Pinpoint the cell where the given text exists, returning its [x, y] midpoint coordinate. 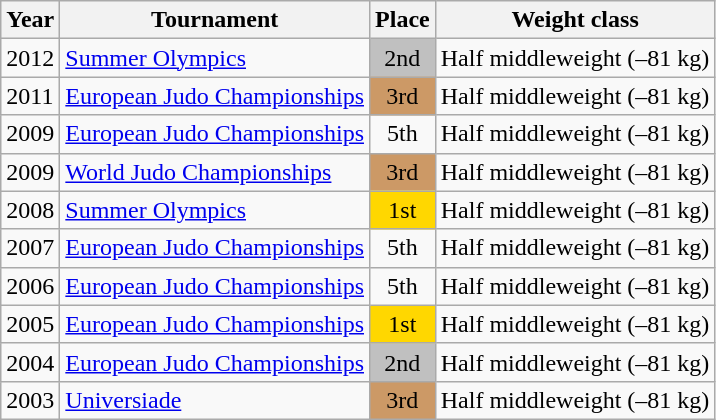
2008 [30, 210]
Tournament [215, 20]
2007 [30, 248]
2004 [30, 362]
2012 [30, 58]
Universiade [215, 400]
Year [30, 20]
2011 [30, 96]
Place [403, 20]
2003 [30, 400]
World Judo Championships [215, 172]
Weight class [575, 20]
2005 [30, 324]
2006 [30, 286]
